Output the [X, Y] coordinate of the center of the cell containing the given text.  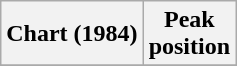
Chart (1984) [72, 34]
Peakposition [189, 34]
